Capture the cell that displays the provided text and extract its (X, Y) central coordinate. 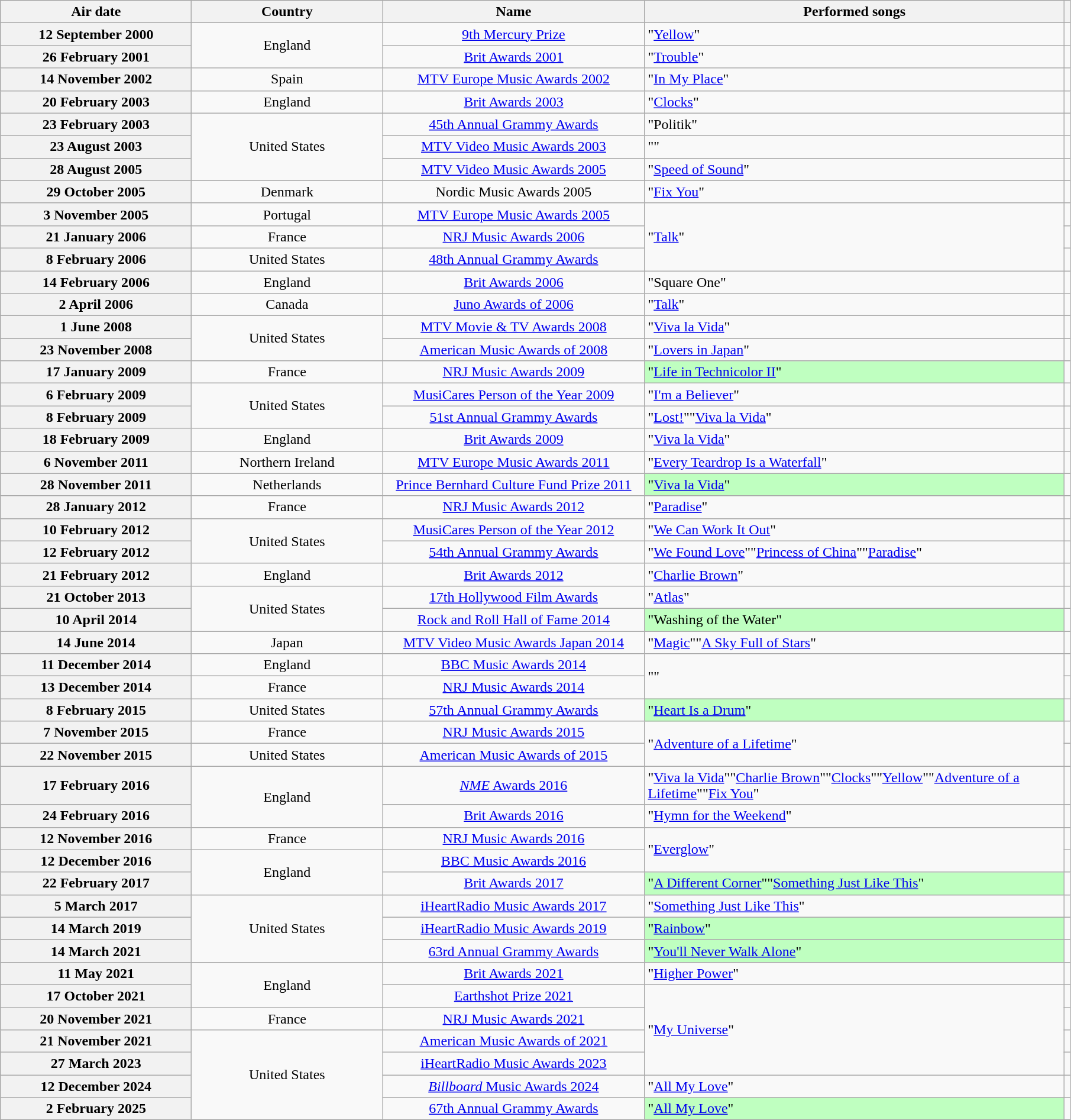
"Every Teardrop Is a Waterfall" (854, 462)
Earthshot Prize 2021 (513, 996)
MTV Video Music Awards 2003 (513, 147)
"Something Just Like This" (854, 906)
Portugal (287, 214)
14 February 2006 (96, 282)
"We Found Love""Princess of China""Paradise" (854, 552)
28 November 2011 (96, 485)
14 June 2014 (96, 642)
American Music Awards of 2021 (513, 1041)
17 October 2021 (96, 996)
21 January 2006 (96, 237)
MusiCares Person of the Year 2012 (513, 530)
48th Annual Grammy Awards (513, 259)
"In My Place" (854, 79)
BBC Music Awards 2014 (513, 665)
"Fix You" (854, 192)
"Yellow" (854, 34)
"Hymn for the Weekend" (854, 816)
NRJ Music Awards 2021 (513, 1018)
Nordic Music Awards 2005 (513, 192)
"Lovers in Japan" (854, 350)
10 February 2012 (96, 530)
"We Can Work It Out" (854, 530)
American Music Awards of 2015 (513, 755)
20 February 2003 (96, 102)
14 March 2019 (96, 928)
12 December 2024 (96, 1086)
9th Mercury Prize (513, 34)
MTV Movie & TV Awards 2008 (513, 327)
MTV Europe Music Awards 2011 (513, 462)
Brit Awards 2016 (513, 816)
51st Annual Grammy Awards (513, 417)
NRJ Music Awards 2015 (513, 732)
"My Universe" (854, 1029)
26 February 2001 (96, 57)
MTV Video Music Awards 2005 (513, 169)
BBC Music Awards 2016 (513, 861)
iHeartRadio Music Awards 2019 (513, 928)
"Lost!""Viva la Vida" (854, 417)
12 February 2012 (96, 552)
17th Hollywood Film Awards (513, 597)
Prince Bernhard Culture Fund Prize 2011 (513, 485)
iHeartRadio Music Awards 2023 (513, 1064)
"Rainbow" (854, 928)
12 November 2016 (96, 838)
NRJ Music Awards 2009 (513, 372)
NRJ Music Awards 2014 (513, 688)
"Atlas" (854, 597)
17 January 2009 (96, 372)
"Trouble" (854, 57)
NME Awards 2016 (513, 786)
"Adventure of a Lifetime" (854, 744)
"Politik" (854, 124)
Canada (287, 305)
Brit Awards 2001 (513, 57)
8 February 2015 (96, 710)
Brit Awards 2006 (513, 282)
"A Different Corner""Something Just Like This" (854, 883)
2 April 2006 (96, 305)
7 November 2015 (96, 732)
"Viva la Vida""Charlie Brown""Clocks""Yellow""Adventure of a Lifetime""Fix You" (854, 786)
Rock and Roll Hall of Fame 2014 (513, 619)
21 November 2021 (96, 1041)
Spain (287, 79)
21 October 2013 (96, 597)
22 November 2015 (96, 755)
"Heart Is a Drum" (854, 710)
Billboard Music Awards 2024 (513, 1086)
12 December 2016 (96, 861)
Japan (287, 642)
Brit Awards 2017 (513, 883)
Brit Awards 2012 (513, 574)
11 May 2021 (96, 973)
8 February 2009 (96, 417)
24 February 2016 (96, 816)
American Music Awards of 2008 (513, 350)
28 January 2012 (96, 507)
"Charlie Brown" (854, 574)
"Washing of the Water" (854, 619)
NRJ Music Awards 2006 (513, 237)
NRJ Music Awards 2016 (513, 838)
MTV Europe Music Awards 2005 (513, 214)
13 December 2014 (96, 688)
11 December 2014 (96, 665)
14 November 2002 (96, 79)
"I'm a Believer" (854, 395)
"Life in Technicolor II" (854, 372)
3 November 2005 (96, 214)
"Paradise" (854, 507)
Northern Ireland (287, 462)
Country (287, 12)
22 February 2017 (96, 883)
Name (513, 12)
Netherlands (287, 485)
Brit Awards 2003 (513, 102)
MTV Video Music Awards Japan 2014 (513, 642)
"You'll Never Walk Alone" (854, 951)
12 September 2000 (96, 34)
28 August 2005 (96, 169)
21 February 2012 (96, 574)
2 February 2025 (96, 1109)
67th Annual Grammy Awards (513, 1109)
"Magic""A Sky Full of Stars" (854, 642)
6 February 2009 (96, 395)
Denmark (287, 192)
45th Annual Grammy Awards (513, 124)
20 November 2021 (96, 1018)
MusiCares Person of the Year 2009 (513, 395)
Air date (96, 12)
23 November 2008 (96, 350)
17 February 2016 (96, 786)
Performed songs (854, 12)
23 February 2003 (96, 124)
iHeartRadio Music Awards 2017 (513, 906)
Brit Awards 2009 (513, 440)
MTV Europe Music Awards 2002 (513, 79)
"Higher Power" (854, 973)
Juno Awards of 2006 (513, 305)
1 June 2008 (96, 327)
29 October 2005 (96, 192)
23 August 2003 (96, 147)
"Everglow" (854, 850)
5 March 2017 (96, 906)
14 March 2021 (96, 951)
"Clocks" (854, 102)
57th Annual Grammy Awards (513, 710)
54th Annual Grammy Awards (513, 552)
Brit Awards 2021 (513, 973)
"Square One" (854, 282)
NRJ Music Awards 2012 (513, 507)
8 February 2006 (96, 259)
18 February 2009 (96, 440)
10 April 2014 (96, 619)
27 March 2023 (96, 1064)
63rd Annual Grammy Awards (513, 951)
"Speed of Sound" (854, 169)
6 November 2011 (96, 462)
